Return [x, y] of the center of cell containing provided text 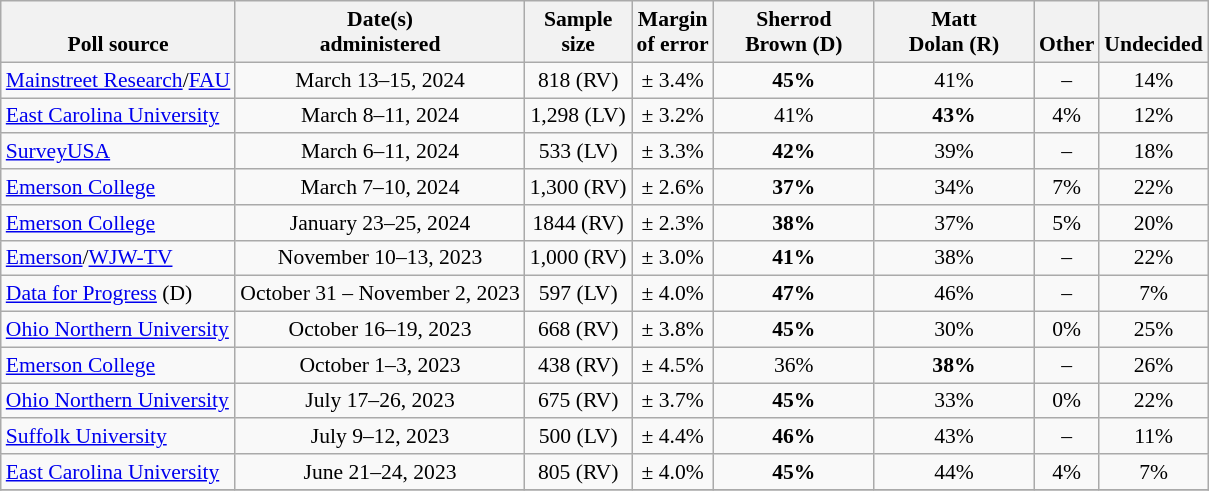
Suffolk University [118, 437]
42% [794, 152]
March 6–11, 2024 [380, 152]
597 (LV) [578, 294]
March 7–10, 2024 [380, 187]
October 31 – November 2, 2023 [380, 294]
47% [794, 294]
Poll source [118, 32]
July 9–12, 2023 [380, 437]
34% [954, 187]
October 16–19, 2023 [380, 330]
± 3.4% [673, 80]
Other [1066, 32]
± 3.8% [673, 330]
18% [1153, 152]
± 4.4% [673, 437]
805 (RV) [578, 472]
1,300 (RV) [578, 187]
SherrodBrown (D) [794, 32]
20% [1153, 223]
Data for Progress (D) [118, 294]
± 2.3% [673, 223]
Emerson/WJW-TV [118, 258]
Samplesize [578, 32]
26% [1153, 365]
± 4.5% [673, 365]
Undecided [1153, 32]
668 (RV) [578, 330]
14% [1153, 80]
500 (LV) [578, 437]
44% [954, 472]
Date(s)administered [380, 32]
5% [1066, 223]
± 3.7% [673, 401]
675 (RV) [578, 401]
12% [1153, 116]
39% [954, 152]
11% [1153, 437]
1,298 (LV) [578, 116]
October 1–3, 2023 [380, 365]
June 21–24, 2023 [380, 472]
March 13–15, 2024 [380, 80]
Marginof error [673, 32]
1844 (RV) [578, 223]
818 (RV) [578, 80]
33% [954, 401]
± 2.6% [673, 187]
January 23–25, 2024 [380, 223]
March 8–11, 2024 [380, 116]
30% [954, 330]
± 3.0% [673, 258]
533 (LV) [578, 152]
25% [1153, 330]
438 (RV) [578, 365]
July 17–26, 2023 [380, 401]
November 10–13, 2023 [380, 258]
Mainstreet Research/FAU [118, 80]
± 3.2% [673, 116]
1,000 (RV) [578, 258]
36% [794, 365]
± 3.3% [673, 152]
SurveyUSA [118, 152]
MattDolan (R) [954, 32]
